Return [X, Y] of the center of cell containing provided text 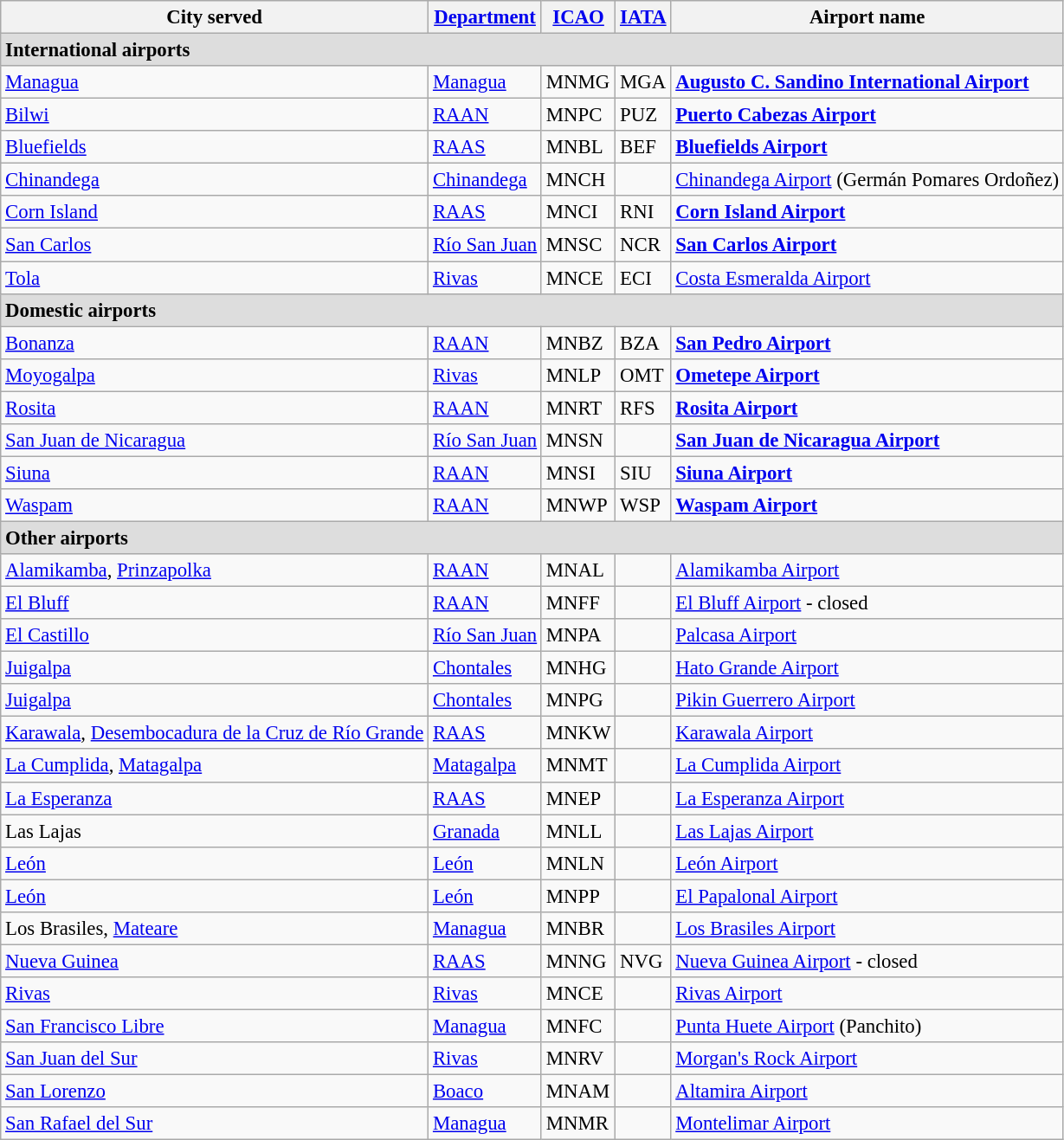
MNSC [578, 245]
RFS [643, 408]
San Lorenzo [215, 1092]
Pikin Guerrero Airport [867, 700]
MNMG [578, 82]
Chinandega Airport (Germán Pomares Ordoñez) [867, 180]
Tola [215, 278]
MNSI [578, 473]
Bluefields Airport [867, 147]
International airports [532, 50]
MNAM [578, 1092]
MNLN [578, 863]
MNKW [578, 733]
Costa Esmeralda Airport [867, 278]
Siuna Airport [867, 473]
MNHG [578, 668]
IATA [643, 17]
Matagalpa [485, 766]
Airport name [867, 17]
Bluefields [215, 147]
MNFC [578, 1026]
BZA [643, 343]
La Cumplida Airport [867, 766]
SIU [643, 473]
Ometepe Airport [867, 375]
MNPC [578, 115]
La Esperanza Airport [867, 798]
OMT [643, 375]
MNLL [578, 831]
El Bluff [215, 603]
La Esperanza [215, 798]
San Juan de Nicaragua Airport [867, 441]
Las Lajas [215, 831]
Waspam [215, 506]
MNCI [578, 212]
El Bluff Airport - closed [867, 603]
San Francisco Libre [215, 1026]
MNRT [578, 408]
Corn Island [215, 212]
Puerto Cabezas Airport [867, 115]
ICAO [578, 17]
Granada [485, 831]
Hato Grande Airport [867, 668]
Siuna [215, 473]
MNFF [578, 603]
BEF [643, 147]
Augusto C. Sandino International Airport [867, 82]
Altamira Airport [867, 1092]
El Castillo [215, 635]
Domestic airports [532, 310]
Los Brasiles Airport [867, 929]
MNBZ [578, 343]
MNSN [578, 441]
Bilwi [215, 115]
Nueva Guinea [215, 961]
MNNG [578, 961]
Morgan's Rock Airport [867, 1059]
MNRV [578, 1059]
MNLP [578, 375]
WSP [643, 506]
Department [485, 17]
Alamikamba, Prinzapolka [215, 570]
MNPA [578, 635]
MNMR [578, 1124]
Corn Island Airport [867, 212]
MNCH [578, 180]
RNI [643, 212]
PUZ [643, 115]
Alamikamba Airport [867, 570]
Montelimar Airport [867, 1124]
Rosita Airport [867, 408]
Bonanza [215, 343]
Waspam Airport [867, 506]
Other airports [532, 538]
Palcasa Airport [867, 635]
Moyogalpa [215, 375]
Los Brasiles, Mateare [215, 929]
Karawala Airport [867, 733]
MGA [643, 82]
Boaco [485, 1092]
San Juan del Sur [215, 1059]
MNMT [578, 766]
Karawala, Desembocadura de la Cruz de Río Grande [215, 733]
City served [215, 17]
Rosita [215, 408]
Rivas Airport [867, 994]
NCR [643, 245]
La Cumplida, Matagalpa [215, 766]
MNAL [578, 570]
León Airport [867, 863]
MNPG [578, 700]
MNBL [578, 147]
San Juan de Nicaragua [215, 441]
San Rafael del Sur [215, 1124]
MNBR [578, 929]
Las Lajas Airport [867, 831]
San Carlos Airport [867, 245]
MNWP [578, 506]
San Carlos [215, 245]
Punta Huete Airport (Panchito) [867, 1026]
NVG [643, 961]
El Papalonal Airport [867, 896]
ECI [643, 278]
MNEP [578, 798]
Nueva Guinea Airport - closed [867, 961]
San Pedro Airport [867, 343]
MNPP [578, 896]
